Search for the cell housing the specified text and yield its [x, y] center coordinate. 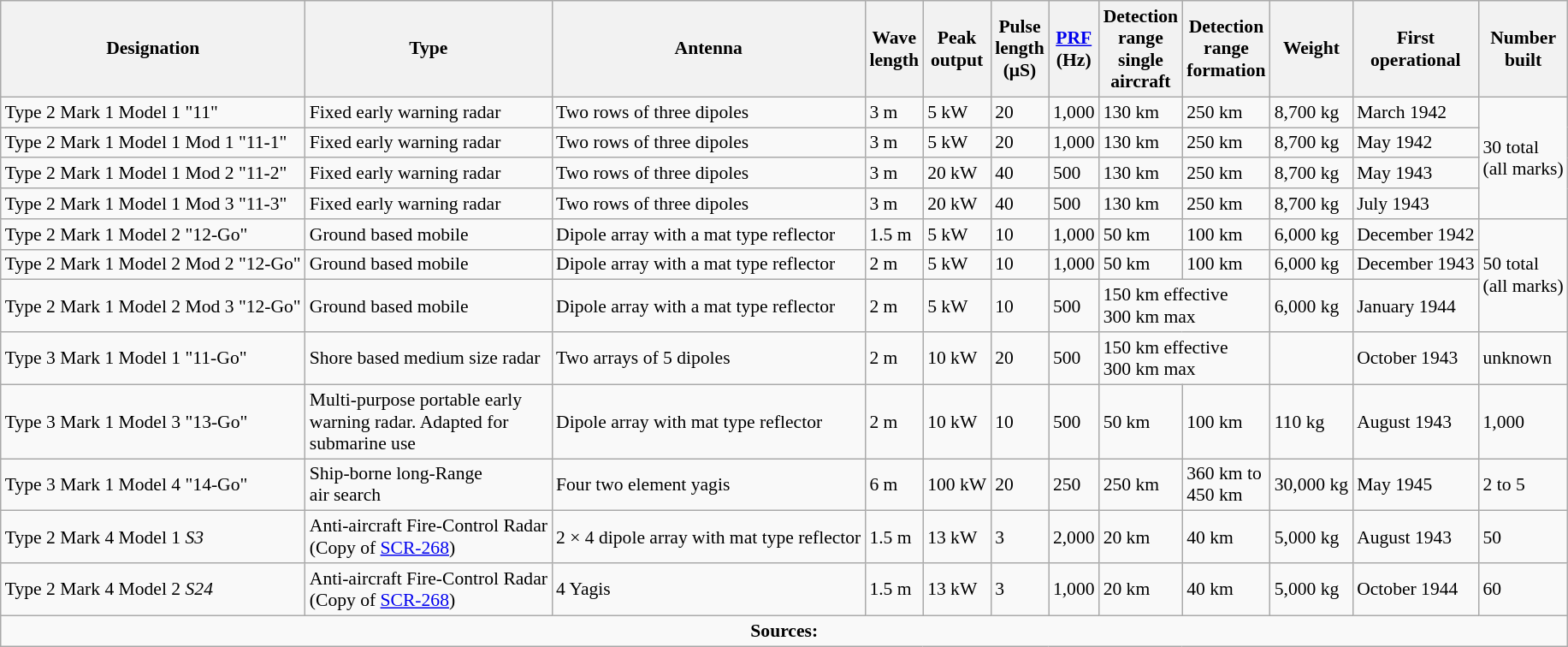
March 1942 [1415, 112]
Type 2 Mark 4 Model 1 S3 [153, 537]
Four two element yagis [708, 484]
December 1942 [1415, 234]
unknown [1524, 358]
2 × 4 dipole array with mat type reflector [708, 537]
50 [1524, 537]
May 1945 [1415, 484]
360 km to 450 km [1226, 484]
Sources: [784, 631]
Two arrays of 5 dipoles [708, 358]
May 1943 [1415, 174]
First operational [1415, 49]
Number built [1524, 49]
100 kW [956, 484]
January 1944 [1415, 306]
Type 2 Mark 1 Model 2 "12-Go" [153, 234]
30 total (all marks) [1524, 157]
Antenna [708, 49]
Peak output [956, 49]
2 to 5 [1524, 484]
July 1943 [1415, 204]
October 1943 [1415, 358]
PRF (Hz) [1074, 49]
May 1942 [1415, 143]
Type [429, 49]
4 Yagis [708, 589]
Type 3 Mark 1 Model 3 "13-Go" [153, 421]
Shore based medium size radar [429, 358]
Dipole array with mat type reflector [708, 421]
Type 3 Mark 1 Model 4 "14-Go" [153, 484]
Detection range formation [1226, 49]
Pulse length (μS) [1020, 49]
110 kg [1311, 421]
Type 2 Mark 1 Model 2 Mod 2 "12-Go" [153, 264]
Type 2 Mark 1 Model 1 Mod 1 "11-1" [153, 143]
Type 2 Mark 1 Model 1 "11" [153, 112]
Type 2 Mark 4 Model 2 S24 [153, 589]
Weight [1311, 49]
60 [1524, 589]
Type 3 Mark 1 Model 1 "11-Go" [153, 358]
Type 2 Mark 1 Model 2 Mod 3 "12-Go" [153, 306]
Detection range single aircraft [1141, 49]
30,000 kg [1311, 484]
Designation [153, 49]
2,000 [1074, 537]
Multi-purpose portable early warning radar. Adapted for submarine use [429, 421]
250 [1074, 484]
Ship-borne long-Range air search [429, 484]
Wave length [894, 49]
December 1943 [1415, 264]
6 m [894, 484]
Type 2 Mark 1 Model 1 Mod 3 "11-3" [153, 204]
October 1944 [1415, 589]
50 total (all marks) [1524, 276]
Type 2 Mark 1 Model 1 Mod 2 "11-2" [153, 174]
